Determine the (X, Y) coordinate at the center of the cell enclosing the given text.  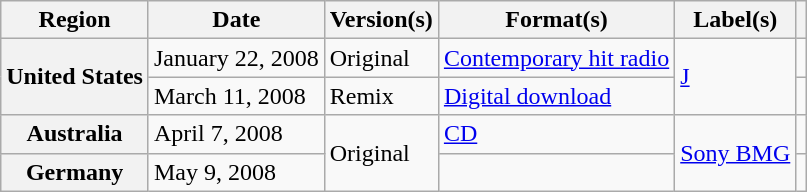
April 7, 2008 (236, 134)
Remix (381, 96)
Australia (75, 134)
January 22, 2008 (236, 58)
Contemporary hit radio (556, 58)
Digital download (556, 96)
May 9, 2008 (236, 172)
United States (75, 77)
Sony BMG (736, 153)
Germany (75, 172)
J (736, 77)
CD (556, 134)
Version(s) (381, 20)
Region (75, 20)
Label(s) (736, 20)
March 11, 2008 (236, 96)
Format(s) (556, 20)
Date (236, 20)
